Search for the cell housing the specified text and yield its [x, y] center coordinate. 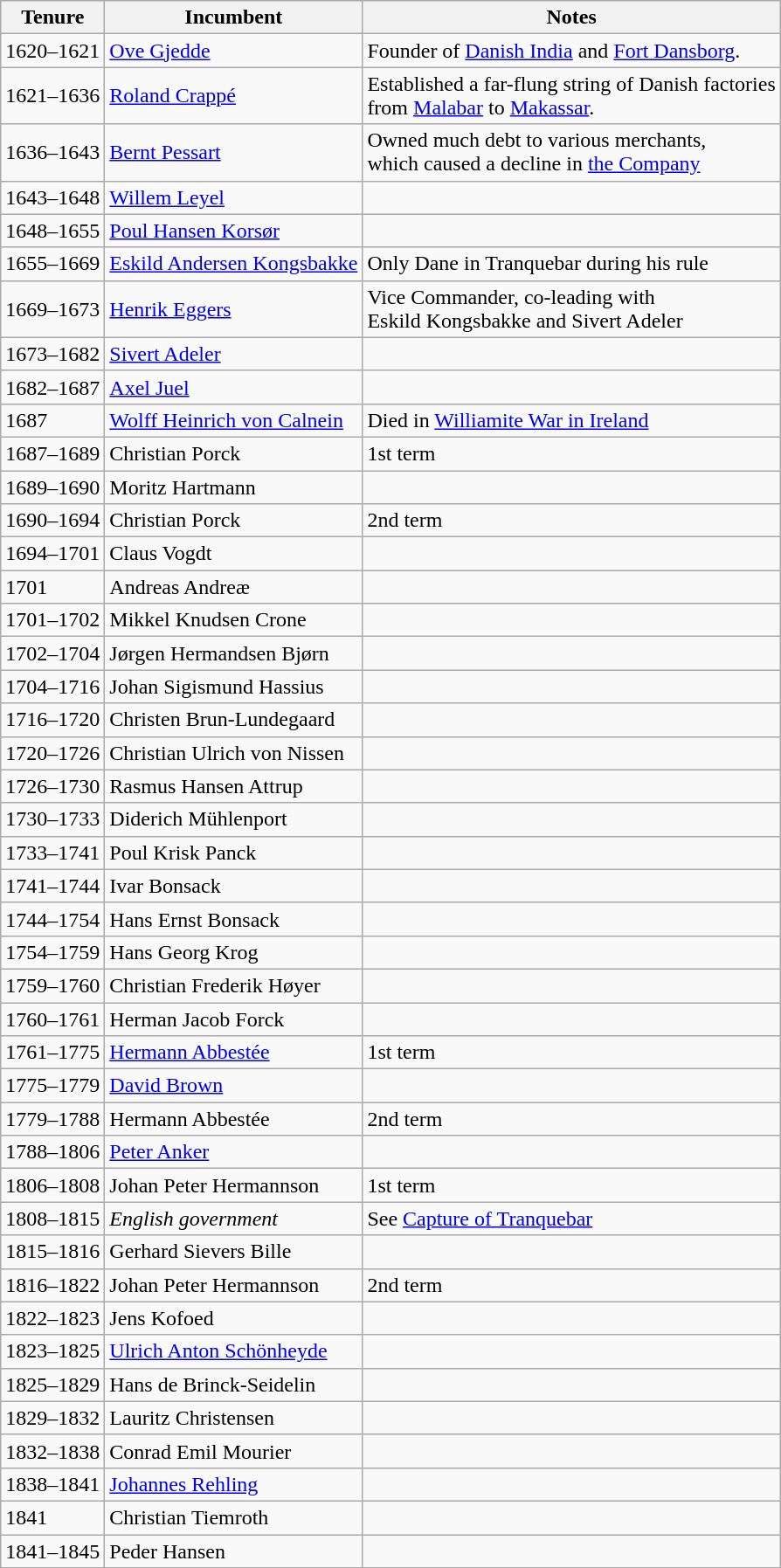
Jens Kofoed [234, 1318]
Diderich Mühlenport [234, 819]
1760–1761 [52, 1019]
Rasmus Hansen Attrup [234, 786]
1823–1825 [52, 1351]
Christian Frederik Høyer [234, 985]
Johannes Rehling [234, 1484]
Andreas Andreæ [234, 587]
Ove Gjedde [234, 51]
Established a far-flung string of Danish factoriesfrom Malabar to Makassar. [571, 96]
Henrik Eggers [234, 309]
1689–1690 [52, 487]
Hans Ernst Bonsack [234, 919]
Sivert Adeler [234, 354]
1704–1716 [52, 687]
Peter Anker [234, 1152]
1832–1838 [52, 1451]
Incumbent [234, 17]
1815–1816 [52, 1252]
1655–1669 [52, 264]
1733–1741 [52, 853]
Poul Krisk Panck [234, 853]
1744–1754 [52, 919]
1720–1726 [52, 753]
Gerhard Sievers Bille [234, 1252]
Poul Hansen Korsør [234, 231]
1687 [52, 420]
1643–1648 [52, 197]
1621–1636 [52, 96]
1825–1829 [52, 1385]
1788–1806 [52, 1152]
Hans de Brinck-Seidelin [234, 1385]
Claus Vogdt [234, 554]
1741–1744 [52, 886]
1648–1655 [52, 231]
Christen Brun-Lundegaard [234, 720]
English government [234, 1219]
Bernt Pessart [234, 152]
1701 [52, 587]
See Capture of Tranquebar [571, 1219]
Conrad Emil Mourier [234, 1451]
Notes [571, 17]
1620–1621 [52, 51]
David Brown [234, 1086]
1779–1788 [52, 1119]
1754–1759 [52, 952]
Mikkel Knudsen Crone [234, 620]
Johan Sigismund Hassius [234, 687]
1806–1808 [52, 1185]
1761–1775 [52, 1053]
Eskild Andersen Kongsbakke [234, 264]
1829–1832 [52, 1418]
Moritz Hartmann [234, 487]
1673–1682 [52, 354]
1636–1643 [52, 152]
1701–1702 [52, 620]
1687–1689 [52, 453]
1694–1701 [52, 554]
Founder of Danish India and Fort Dansborg. [571, 51]
Wolff Heinrich von Calnein [234, 420]
Owned much debt to various merchants,which caused a decline in the Company [571, 152]
Peder Hansen [234, 1551]
Ivar Bonsack [234, 886]
Willem Leyel [234, 197]
1669–1673 [52, 309]
1841 [52, 1517]
Axel Juel [234, 387]
1808–1815 [52, 1219]
Christian Ulrich von Nissen [234, 753]
1730–1733 [52, 819]
1759–1760 [52, 985]
Died in Williamite War in Ireland [571, 420]
1775–1779 [52, 1086]
Ulrich Anton Schönheyde [234, 1351]
Lauritz Christensen [234, 1418]
1726–1730 [52, 786]
1841–1845 [52, 1551]
1838–1841 [52, 1484]
Tenure [52, 17]
1690–1694 [52, 521]
1702–1704 [52, 653]
1816–1822 [52, 1285]
1682–1687 [52, 387]
Vice Commander, co-leading withEskild Kongsbakke and Sivert Adeler [571, 309]
Only Dane in Tranquebar during his rule [571, 264]
1716–1720 [52, 720]
1822–1823 [52, 1318]
Hans Georg Krog [234, 952]
Roland Crappé [234, 96]
Jørgen Hermandsen Bjørn [234, 653]
Christian Tiemroth [234, 1517]
Herman Jacob Forck [234, 1019]
